Provide the (x, y) coordinate of the cell's center where the given text is located.  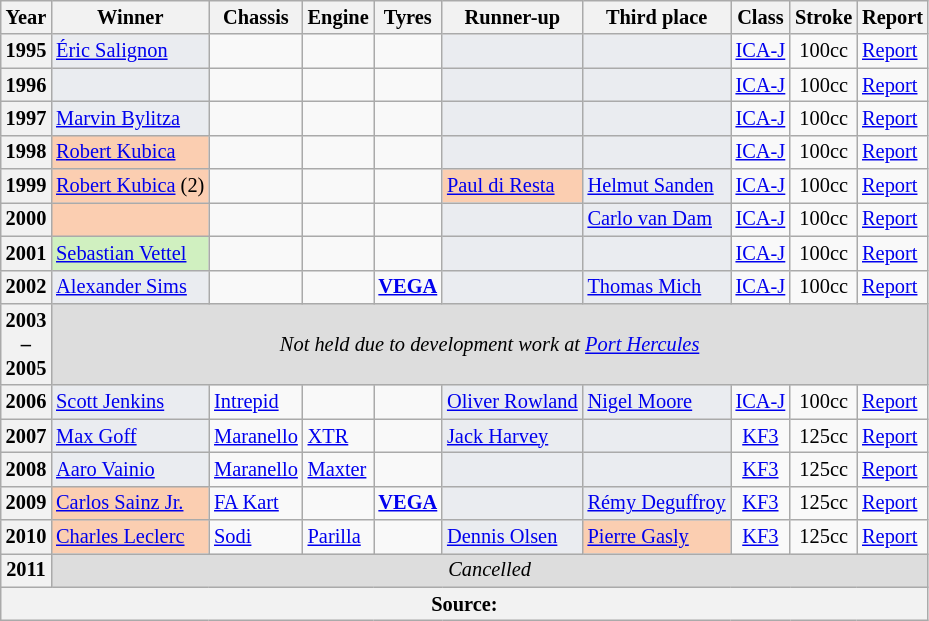
Parilla (338, 537)
Nigel Moore (657, 402)
2006 (26, 402)
Thomas Mich (657, 287)
Winner (130, 17)
Class (761, 17)
Source: (464, 604)
1999 (26, 186)
Max Goff (130, 436)
1998 (26, 152)
2010 (26, 537)
Sebastian Vettel (130, 253)
2009 (26, 503)
Robert Kubica (2) (130, 186)
XTR (338, 436)
Oliver Rowland (512, 402)
Rémy Deguffroy (657, 503)
1996 (26, 85)
Marvin Bylitza (130, 118)
Carlo van Dam (657, 219)
2007 (26, 436)
Cancelled (490, 570)
1997 (26, 118)
Tyres (408, 17)
2001 (26, 253)
Robert Kubica (130, 152)
Runner-up (512, 17)
2003–2005 (26, 344)
Éric Salignon (130, 51)
2011 (26, 570)
Sodi (256, 537)
Pierre Gasly (657, 537)
Chassis (256, 17)
Maxter (338, 469)
Alexander Sims (130, 287)
Jack Harvey (512, 436)
Stroke (824, 17)
Not held due to development work at Port Hercules (490, 344)
Year (26, 17)
Carlos Sainz Jr. (130, 503)
Helmut Sanden (657, 186)
Dennis Olsen (512, 537)
2008 (26, 469)
Scott Jenkins (130, 402)
2002 (26, 287)
Paul di Resta (512, 186)
Charles Leclerc (130, 537)
2000 (26, 219)
Third place (657, 17)
1995 (26, 51)
Aaro Vainio (130, 469)
Engine (338, 17)
FA Kart (256, 503)
Intrepid (256, 402)
